Determine the [x, y] coordinate at the center of the cell enclosing the given text.  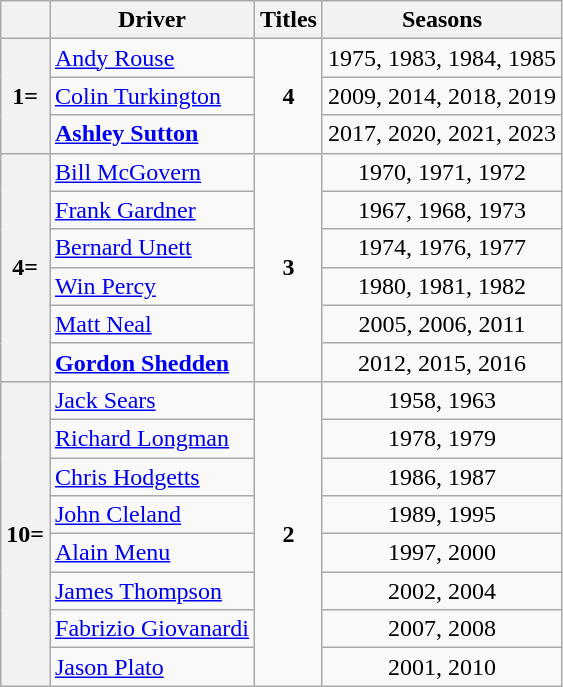
Seasons [442, 20]
2007, 2008 [442, 629]
James Thompson [152, 591]
1989, 1995 [442, 515]
Alain Menu [152, 553]
1967, 1968, 1973 [442, 210]
Richard Longman [152, 438]
2012, 2015, 2016 [442, 362]
2001, 2010 [442, 667]
2 [289, 533]
Jack Sears [152, 400]
2009, 2014, 2018, 2019 [442, 96]
Andy Rouse [152, 58]
Ashley Sutton [152, 134]
2005, 2006, 2011 [442, 324]
Gordon Shedden [152, 362]
4= [26, 267]
Frank Gardner [152, 210]
4 [289, 96]
1970, 1971, 1972 [442, 172]
1958, 1963 [442, 400]
Chris Hodgetts [152, 477]
1980, 1981, 1982 [442, 286]
Titles [289, 20]
3 [289, 267]
2002, 2004 [442, 591]
1975, 1983, 1984, 1985 [442, 58]
1986, 1987 [442, 477]
Jason Plato [152, 667]
2017, 2020, 2021, 2023 [442, 134]
Bill McGovern [152, 172]
Driver [152, 20]
1978, 1979 [442, 438]
Matt Neal [152, 324]
1= [26, 96]
1974, 1976, 1977 [442, 248]
1997, 2000 [442, 553]
Colin Turkington [152, 96]
Fabrizio Giovanardi [152, 629]
10= [26, 533]
John Cleland [152, 515]
Win Percy [152, 286]
Bernard Unett [152, 248]
